Find where the given text appears and provide that cell's center as [X, Y] coordinate. 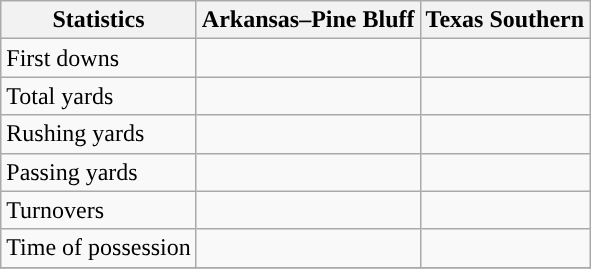
Texas Southern [505, 20]
Passing yards [99, 172]
Turnovers [99, 210]
Statistics [99, 20]
Arkansas–Pine Bluff [308, 20]
First downs [99, 58]
Total yards [99, 96]
Time of possession [99, 248]
Rushing yards [99, 134]
